Determine the [X, Y] coordinate at the center of the cell enclosing the given text.  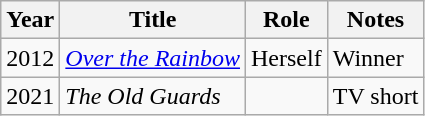
Herself [287, 58]
TV short [376, 96]
Winner [376, 58]
Role [287, 20]
Over the Rainbow [153, 58]
2012 [30, 58]
Title [153, 20]
Notes [376, 20]
Year [30, 20]
The Old Guards [153, 96]
2021 [30, 96]
